Identify which cell holds the provided text, then report its [x, y] central coordinate. 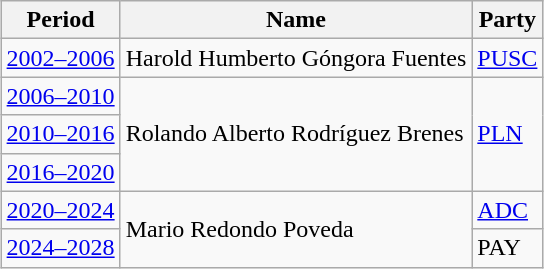
Harold Humberto Góngora Fuentes [296, 58]
2016–2020 [60, 172]
2006–2010 [60, 96]
2020–2024 [60, 210]
ADC [508, 210]
Name [296, 20]
PLN [508, 134]
PAY [508, 248]
Rolando Alberto Rodríguez Brenes [296, 134]
2024–2028 [60, 248]
PUSC [508, 58]
Period [60, 20]
2010–2016 [60, 134]
Party [508, 20]
Mario Redondo Poveda [296, 229]
2002–2006 [60, 58]
